Output the [X, Y] coordinate of the center of the cell containing the given text.  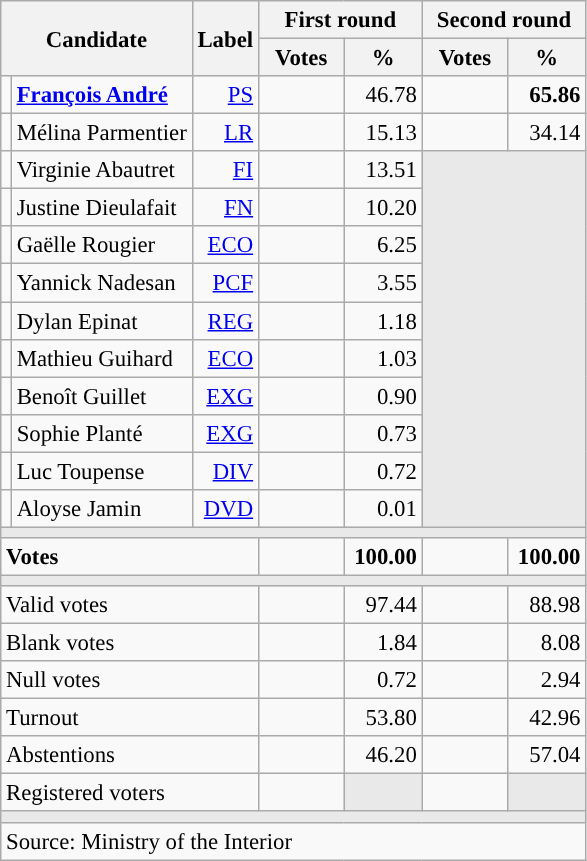
0.90 [383, 396]
Abstentions [130, 755]
42.96 [547, 718]
Virginie Abautret [102, 170]
1.18 [383, 321]
Benoît Guillet [102, 396]
46.78 [383, 95]
Turnout [130, 718]
34.14 [547, 133]
3.55 [383, 283]
Aloyse Jamin [102, 509]
LR [225, 133]
François André [102, 95]
1.84 [383, 643]
DIV [225, 471]
FN [225, 208]
Blank votes [130, 643]
Justine Dieulafait [102, 208]
88.98 [547, 605]
FI [225, 170]
13.51 [383, 170]
97.44 [383, 605]
46.20 [383, 755]
10.20 [383, 208]
2.94 [547, 680]
Source: Ministry of the Interior [294, 841]
Sophie Planté [102, 433]
1.03 [383, 358]
Label [225, 38]
57.04 [547, 755]
53.80 [383, 718]
First round [340, 20]
Registered voters [130, 793]
Second round [504, 20]
DVD [225, 509]
Yannick Nadesan [102, 283]
Null votes [130, 680]
Dylan Epinat [102, 321]
0.73 [383, 433]
Valid votes [130, 605]
0.01 [383, 509]
PS [225, 95]
Candidate [96, 38]
Luc Toupense [102, 471]
PCF [225, 283]
65.86 [547, 95]
6.25 [383, 245]
8.08 [547, 643]
REG [225, 321]
Gaëlle Rougier [102, 245]
Mathieu Guihard [102, 358]
Mélina Parmentier [102, 133]
15.13 [383, 133]
